Detect which cell encompasses the target text, then output its [x, y] center coordinate. 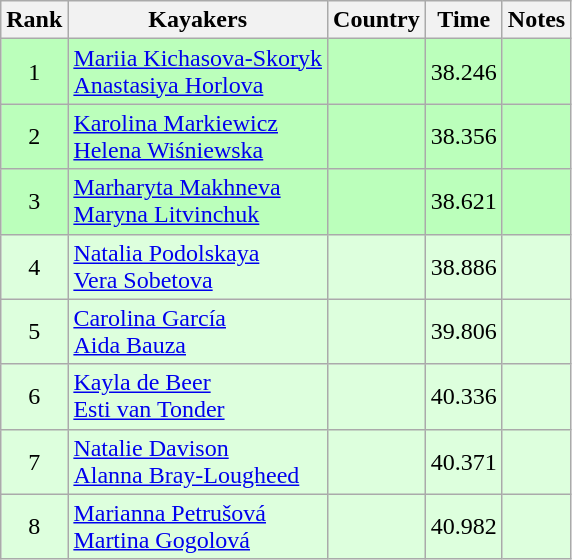
Notes [536, 20]
6 [34, 396]
1 [34, 72]
40.371 [464, 462]
4 [34, 266]
Marianna PetrušováMartina Gogolová [198, 526]
38.246 [464, 72]
Mariia Kichasova-SkorykAnastasiya Horlova [198, 72]
40.982 [464, 526]
Marharyta MakhnevaMaryna Litvinchuk [198, 202]
Natalia PodolskayaVera Sobetova [198, 266]
3 [34, 202]
Rank [34, 20]
Kayla de BeerEsti van Tonder [198, 396]
40.336 [464, 396]
5 [34, 332]
7 [34, 462]
Karolina MarkiewiczHelena Wiśniewska [198, 136]
Time [464, 20]
Carolina GarcíaAida Bauza [198, 332]
2 [34, 136]
38.356 [464, 136]
39.806 [464, 332]
Country [377, 20]
38.621 [464, 202]
Natalie DavisonAlanna Bray-Lougheed [198, 462]
8 [34, 526]
Kayakers [198, 20]
38.886 [464, 266]
